Output the [X, Y] coordinate of the center of the cell containing the given text.  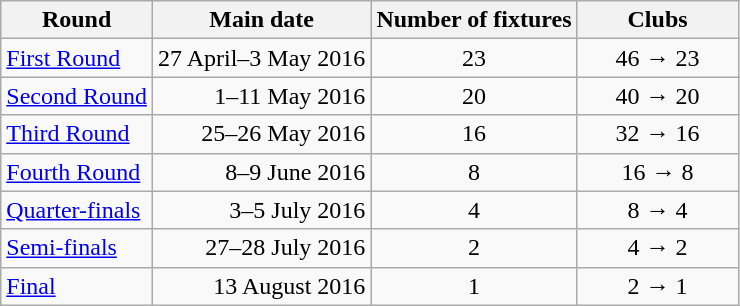
46 → 23 [658, 58]
13 August 2016 [261, 286]
Fourth Round [77, 172]
Number of fixtures [474, 20]
4 → 2 [658, 248]
Second Round [77, 96]
16 → 8 [658, 172]
27–28 July 2016 [261, 248]
Round [77, 20]
25–26 May 2016 [261, 134]
2 → 1 [658, 286]
8 [474, 172]
Quarter-finals [77, 210]
40 → 20 [658, 96]
1 [474, 286]
27 April–3 May 2016 [261, 58]
4 [474, 210]
16 [474, 134]
Semi-finals [77, 248]
20 [474, 96]
Final [77, 286]
3–5 July 2016 [261, 210]
23 [474, 58]
1–11 May 2016 [261, 96]
32 → 16 [658, 134]
8–9 June 2016 [261, 172]
First Round [77, 58]
Main date [261, 20]
2 [474, 248]
Clubs [658, 20]
8 → 4 [658, 210]
Third Round [77, 134]
